Identify which cell holds the provided text, then report its [X, Y] central coordinate. 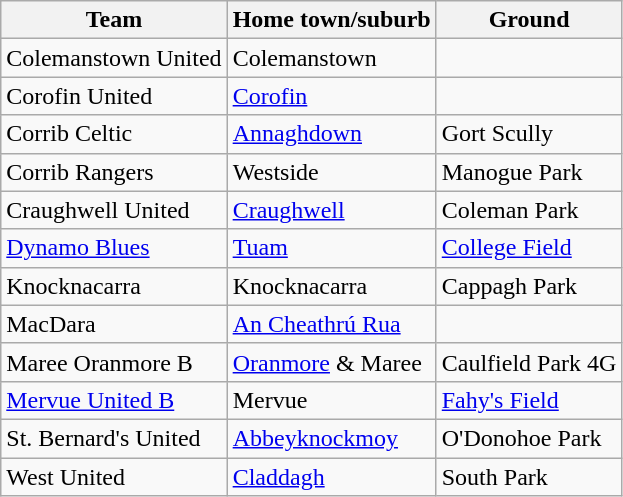
Craughwell United [114, 210]
Gort Scully [529, 134]
Coleman Park [529, 210]
Caulfield Park 4G [529, 362]
MacDara [114, 324]
Dynamo Blues [114, 248]
South Park [529, 477]
Ground [529, 20]
Team [114, 20]
Abbeyknockmoy [332, 438]
An Cheathrú Rua [332, 324]
Claddagh [332, 477]
Home town/suburb [332, 20]
O'Donohoe Park [529, 438]
Tuam [332, 248]
Maree Oranmore B [114, 362]
Corrib Celtic [114, 134]
Corofin United [114, 96]
Colemanstown United [114, 58]
College Field [529, 248]
Corrib Rangers [114, 172]
Westside [332, 172]
Colemanstown [332, 58]
Cappagh Park [529, 286]
Mervue United B [114, 400]
Manogue Park [529, 172]
Corofin [332, 96]
St. Bernard's United [114, 438]
Craughwell [332, 210]
Mervue [332, 400]
Oranmore & Maree [332, 362]
West United [114, 477]
Annaghdown [332, 134]
Fahy's Field [529, 400]
